From the cell containing the given text, extract its center point as [X, Y] coordinate. 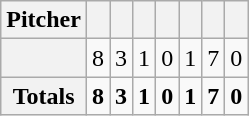
Pitcher [44, 20]
Totals [44, 96]
